From the cell containing the given text, extract its center point as [X, Y] coordinate. 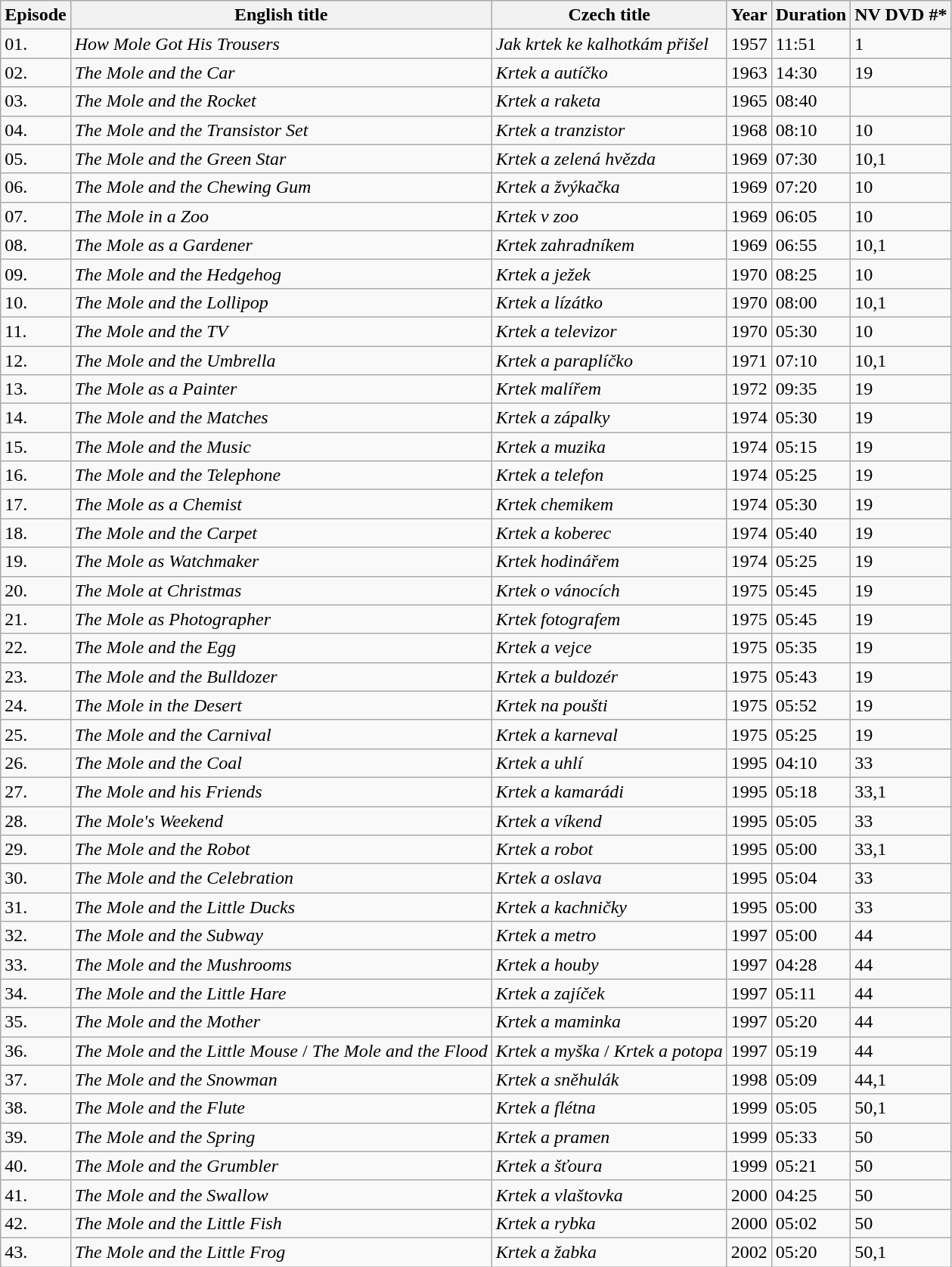
17. [36, 504]
07. [36, 216]
The Mole and the Subway [281, 936]
32. [36, 936]
The Mole as a Gardener [281, 245]
Krtek a uhlí [609, 763]
05:11 [811, 993]
14:30 [811, 73]
The Mole and the Transistor Set [281, 130]
05. [36, 159]
23. [36, 677]
12. [36, 361]
The Mole and the Little Mouse / The Mole and the Flood [281, 1051]
Krtek a ježek [609, 274]
42. [36, 1223]
33. [36, 965]
04:25 [811, 1194]
Krtek a flétna [609, 1108]
1998 [749, 1080]
Krtek a oslava [609, 878]
Jak krtek ke kalhotkám přišel [609, 44]
13. [36, 389]
Krtek a robot [609, 850]
Krtek a myška / Krtek a potopa [609, 1051]
2002 [749, 1252]
28. [36, 820]
22. [36, 648]
The Mole in the Desert [281, 705]
The Mole and the Little Frog [281, 1252]
04:28 [811, 965]
05:18 [811, 791]
25. [36, 734]
08:00 [811, 302]
05:19 [811, 1051]
30. [36, 878]
Krtek a televizor [609, 331]
The Mole and the Celebration [281, 878]
Krtek a lízátko [609, 302]
Krtek a koberec [609, 533]
The Mole and the Swallow [281, 1194]
11:51 [811, 44]
05:02 [811, 1223]
Krtek malířem [609, 389]
20. [36, 590]
The Mole as Watchmaker [281, 562]
Krtek a houby [609, 965]
03. [36, 101]
The Mole and the Umbrella [281, 361]
Krtek a vejce [609, 648]
Krtek a maminka [609, 1022]
Krtek a rybka [609, 1223]
Krtek hodinářem [609, 562]
The Mole and the TV [281, 331]
1968 [749, 130]
Krtek a buldozér [609, 677]
1957 [749, 44]
Krtek a muzika [609, 447]
Krtek a autíčko [609, 73]
NV DVD #* [901, 15]
41. [36, 1194]
The Mole and the Spring [281, 1137]
16. [36, 476]
34. [36, 993]
08:40 [811, 101]
19. [36, 562]
English title [281, 15]
31. [36, 907]
18. [36, 533]
05:09 [811, 1080]
11. [36, 331]
29. [36, 850]
06. [36, 187]
01. [36, 44]
Krtek fotografem [609, 619]
05:52 [811, 705]
05:43 [811, 677]
07:30 [811, 159]
The Mole and the Little Ducks [281, 907]
The Mole and the Matches [281, 418]
Czech title [609, 15]
39. [36, 1137]
Krtek a tranzistor [609, 130]
Episode [36, 15]
14. [36, 418]
37. [36, 1080]
The Mole and the Flute [281, 1108]
Krtek a metro [609, 936]
Krtek a vlaštovka [609, 1194]
The Mole and his Friends [281, 791]
15. [36, 447]
08:25 [811, 274]
Krtek a zelená hvězda [609, 159]
The Mole and the Bulldozer [281, 677]
1971 [749, 361]
05:21 [811, 1166]
08:10 [811, 130]
10. [36, 302]
The Mole and the Music [281, 447]
Krtek chemikem [609, 504]
Krtek a sněhulák [609, 1080]
How Mole Got His Trousers [281, 44]
35. [36, 1022]
05:04 [811, 878]
08. [36, 245]
05:15 [811, 447]
The Mole and the Rocket [281, 101]
04:10 [811, 763]
07:10 [811, 361]
Krtek a žabka [609, 1252]
1965 [749, 101]
04. [36, 130]
05:33 [811, 1137]
Krtek a šťoura [609, 1166]
The Mole and the Little Hare [281, 993]
The Mole and the Mushrooms [281, 965]
44,1 [901, 1080]
05:40 [811, 533]
02. [36, 73]
43. [36, 1252]
The Mole and the Carpet [281, 533]
Duration [811, 15]
Krtek a paraplíčko [609, 361]
The Mole as Photographer [281, 619]
The Mole and the Egg [281, 648]
The Mole and the Car [281, 73]
The Mole and the Telephone [281, 476]
Krtek a víkend [609, 820]
The Mole and the Coal [281, 763]
Krtek a zápalky [609, 418]
Krtek a raketa [609, 101]
The Mole's Weekend [281, 820]
38. [36, 1108]
Krtek a kachničky [609, 907]
Krtek zahradníkem [609, 245]
1 [901, 44]
The Mole and the Little Fish [281, 1223]
Krtek v zoo [609, 216]
The Mole and the Robot [281, 850]
Krtek a zajíček [609, 993]
The Mole and the Hedgehog [281, 274]
Year [749, 15]
06:55 [811, 245]
Krtek a karneval [609, 734]
The Mole as a Chemist [281, 504]
Krtek a kamarádi [609, 791]
The Mole and the Carnival [281, 734]
24. [36, 705]
The Mole at Christmas [281, 590]
Krtek a žvýkačka [609, 187]
The Mole and the Grumbler [281, 1166]
Krtek o vánocích [609, 590]
The Mole as a Painter [281, 389]
1972 [749, 389]
1963 [749, 73]
27. [36, 791]
09. [36, 274]
The Mole and the Lollipop [281, 302]
Krtek na poušti [609, 705]
26. [36, 763]
Krtek a telefon [609, 476]
09:35 [811, 389]
40. [36, 1166]
07:20 [811, 187]
The Mole and the Mother [281, 1022]
05:35 [811, 648]
The Mole and the Chewing Gum [281, 187]
36. [36, 1051]
06:05 [811, 216]
The Mole and the Snowman [281, 1080]
The Mole and the Green Star [281, 159]
The Mole in a Zoo [281, 216]
21. [36, 619]
Krtek a pramen [609, 1137]
